Return the (x, y) coordinate for the center point of the cell that contains the specified text.  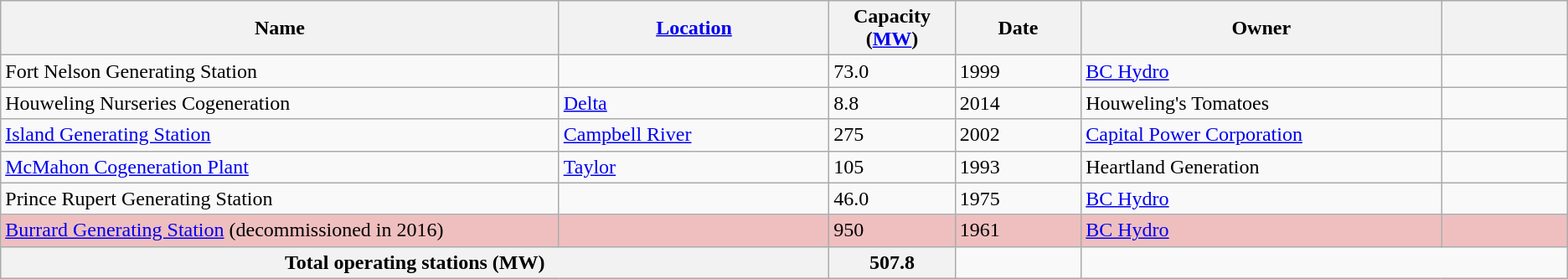
Owner (1261, 28)
1999 (1018, 71)
8.8 (892, 103)
1961 (1018, 230)
Total operating stations (MW) (415, 262)
2002 (1018, 135)
Taylor (694, 167)
Prince Rupert Generating Station (280, 199)
Campbell River (694, 135)
275 (892, 135)
Houweling Nurseries Cogeneration (280, 103)
Name (280, 28)
Burrard Generating Station (decommissioned in 2016) (280, 230)
Heartland Generation (1261, 167)
Delta (694, 103)
105 (892, 167)
1993 (1018, 167)
Location (694, 28)
Capacity (MW) (892, 28)
1975 (1018, 199)
Capital Power Corporation (1261, 135)
Date (1018, 28)
Houweling's Tomatoes (1261, 103)
46.0 (892, 199)
507.8 (892, 262)
73.0 (892, 71)
950 (892, 230)
Island Generating Station (280, 135)
Fort Nelson Generating Station (280, 71)
McMahon Cogeneration Plant (280, 167)
2014 (1018, 103)
